Scan for the cell matching the given text and deliver its [x, y] coordinate at center. 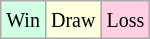
Loss [126, 20]
Win [24, 20]
Draw [72, 20]
